Locate the cell with the specified text and output its [X, Y] center coordinate. 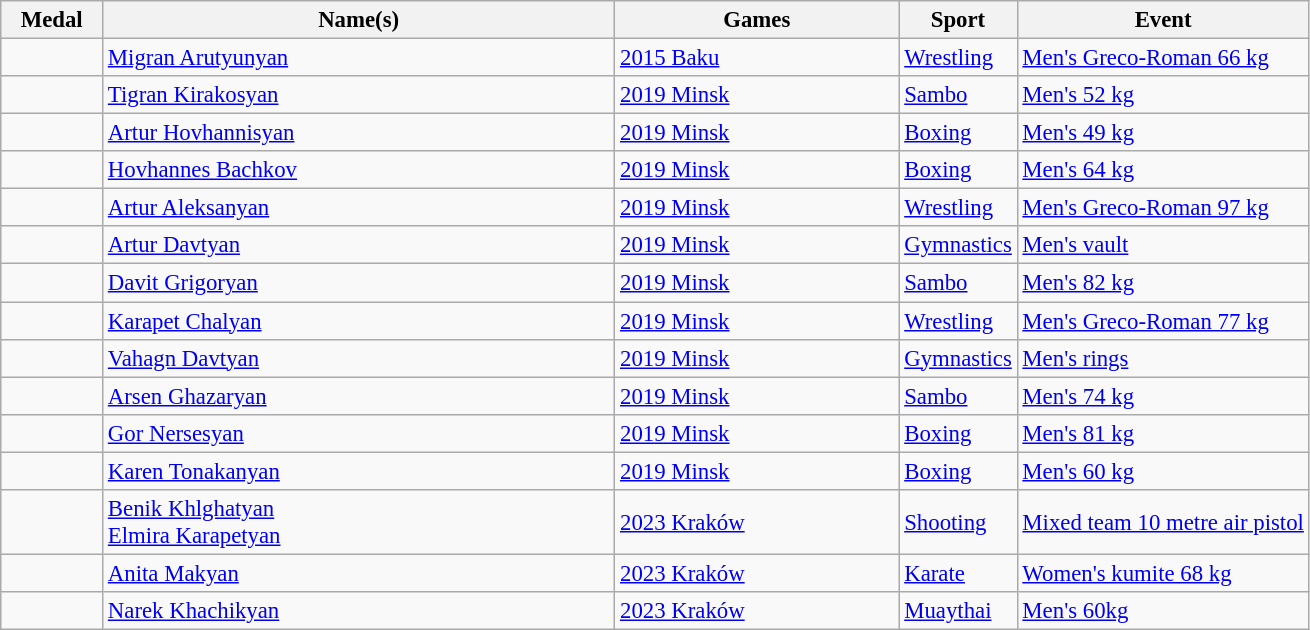
Men's Greco-Roman 97 kg [1163, 208]
Karen Tonakanyan [359, 471]
Vahagn Davtyan [359, 358]
Artur Davtyan [359, 245]
Men's Greco-Roman 66 kg [1163, 58]
Gor Nersesyan [359, 433]
Hovhannes Bachkov [359, 170]
Men's 52 kg [1163, 95]
Name(s) [359, 20]
Karapet Chalyan [359, 321]
Karate [958, 573]
Men's 81 kg [1163, 433]
Men's 74 kg [1163, 396]
2015 Baku [757, 58]
Men's 49 kg [1163, 133]
Migran Arutyunyan [359, 58]
Artur Aleksanyan [359, 208]
Narek Khachikyan [359, 611]
Women's kumite 68 kg [1163, 573]
Men's 60kg [1163, 611]
Men's 64 kg [1163, 170]
Sport [958, 20]
Muaythai [958, 611]
Tigran Kirakosyan [359, 95]
Mixed team 10 metre air pistol [1163, 522]
Games [757, 20]
Davit Grigoryan [359, 283]
Artur Hovhannisyan [359, 133]
Medal [52, 20]
Anita Makyan [359, 573]
Men's rings [1163, 358]
Men's 82 kg [1163, 283]
Shooting [958, 522]
Arsen Ghazaryan [359, 396]
Event [1163, 20]
Men's vault [1163, 245]
Men's Greco-Roman 77 kg [1163, 321]
Men's 60 kg [1163, 471]
Benik KhlghatyanElmira Karapetyan [359, 522]
